Search for the cell housing the specified text and yield its [x, y] center coordinate. 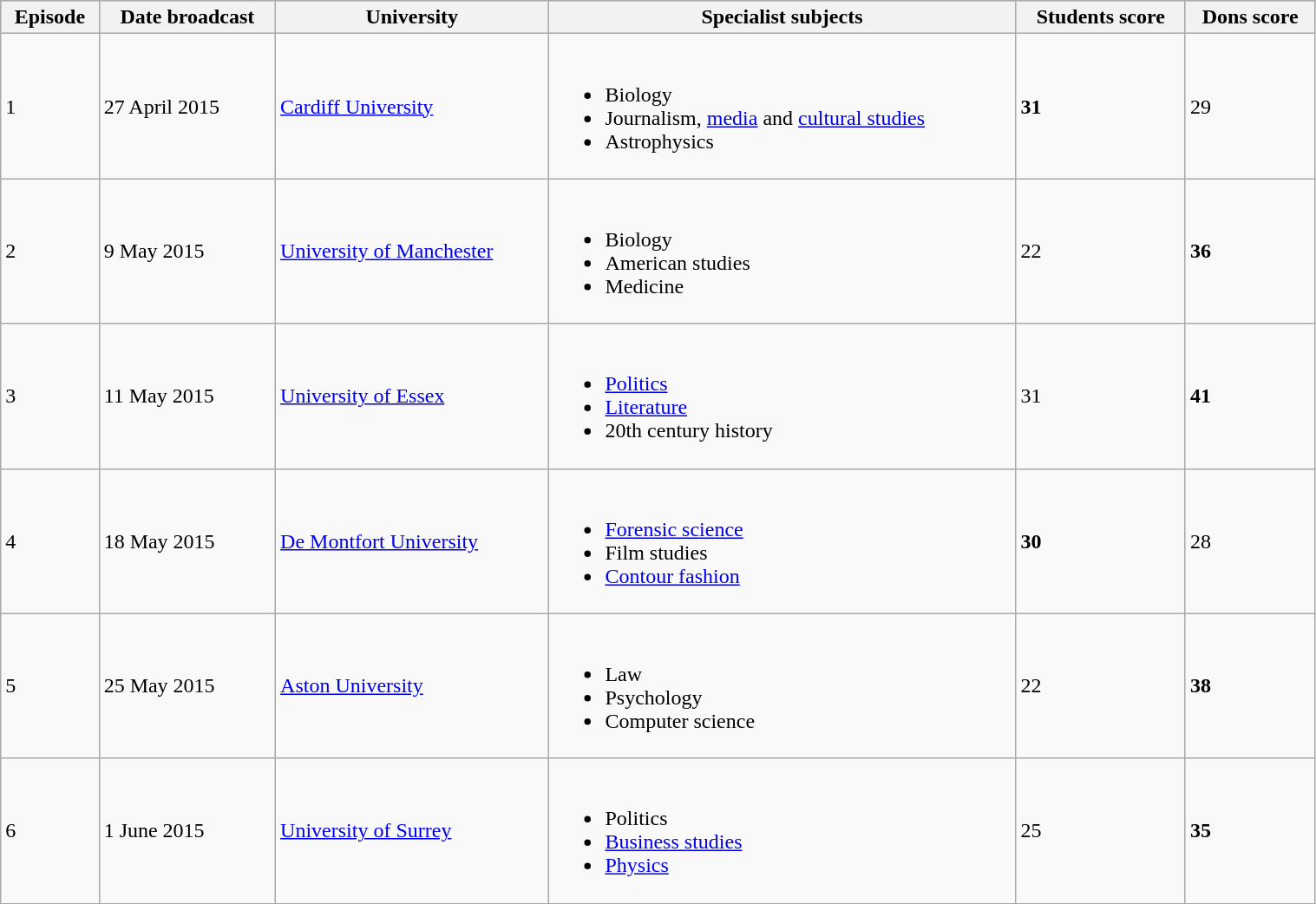
BiologyAmerican studiesMedicine [782, 252]
University of Manchester [412, 252]
Aston University [412, 685]
De Montfort University [412, 541]
Students score [1100, 17]
18 May 2015 [187, 541]
University [412, 17]
25 [1100, 831]
38 [1250, 685]
5 [50, 685]
28 [1250, 541]
36 [1250, 252]
4 [50, 541]
Episode [50, 17]
PoliticsLiterature20th century history [782, 396]
LawPsychologyComputer science [782, 685]
Forensic scienceFilm studiesContour fashion [782, 541]
9 May 2015 [187, 252]
30 [1100, 541]
Specialist subjects [782, 17]
29 [1250, 106]
35 [1250, 831]
PoliticsBusiness studiesPhysics [782, 831]
25 May 2015 [187, 685]
6 [50, 831]
27 April 2015 [187, 106]
2 [50, 252]
BiologyJournalism, media and cultural studiesAstrophysics [782, 106]
University of Surrey [412, 831]
1 [50, 106]
11 May 2015 [187, 396]
3 [50, 396]
Dons score [1250, 17]
Date broadcast [187, 17]
1 June 2015 [187, 831]
Cardiff University [412, 106]
University of Essex [412, 396]
41 [1250, 396]
